Return (x, y) of the center of cell containing provided text 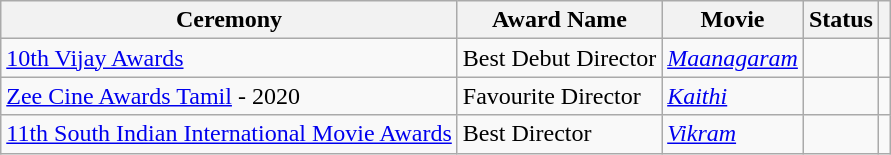
Best Director (559, 134)
Best Debut Director (559, 58)
Award Name (559, 20)
Ceremony (230, 20)
Movie (733, 20)
Zee Cine Awards Tamil - 2020 (230, 96)
11th South Indian International Movie Awards (230, 134)
Vikram (733, 134)
Maanagaram (733, 58)
Favourite Director (559, 96)
10th Vijay Awards (230, 58)
Status (840, 20)
Kaithi (733, 96)
